Locate the cell with the specified text and output its (X, Y) center coordinate. 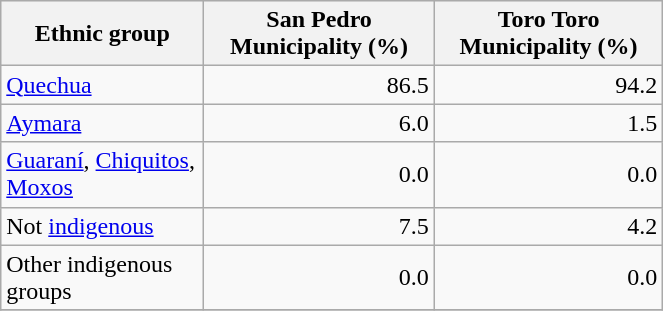
Quechua (102, 85)
Not indigenous (102, 226)
Toro Toro Municipality (%) (548, 34)
94.2 (548, 85)
86.5 (320, 85)
7.5 (320, 226)
1.5 (548, 123)
4.2 (548, 226)
6.0 (320, 123)
Ethnic group (102, 34)
San Pedro Municipality (%) (320, 34)
Aymara (102, 123)
Guaraní, Chiquitos, Moxos (102, 174)
Other indigenous groups (102, 278)
